Return (x, y) of the center of cell containing provided text 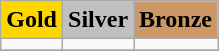
Gold (32, 20)
Bronze (176, 20)
Silver (98, 20)
